Return (x, y) of the center of cell containing provided text 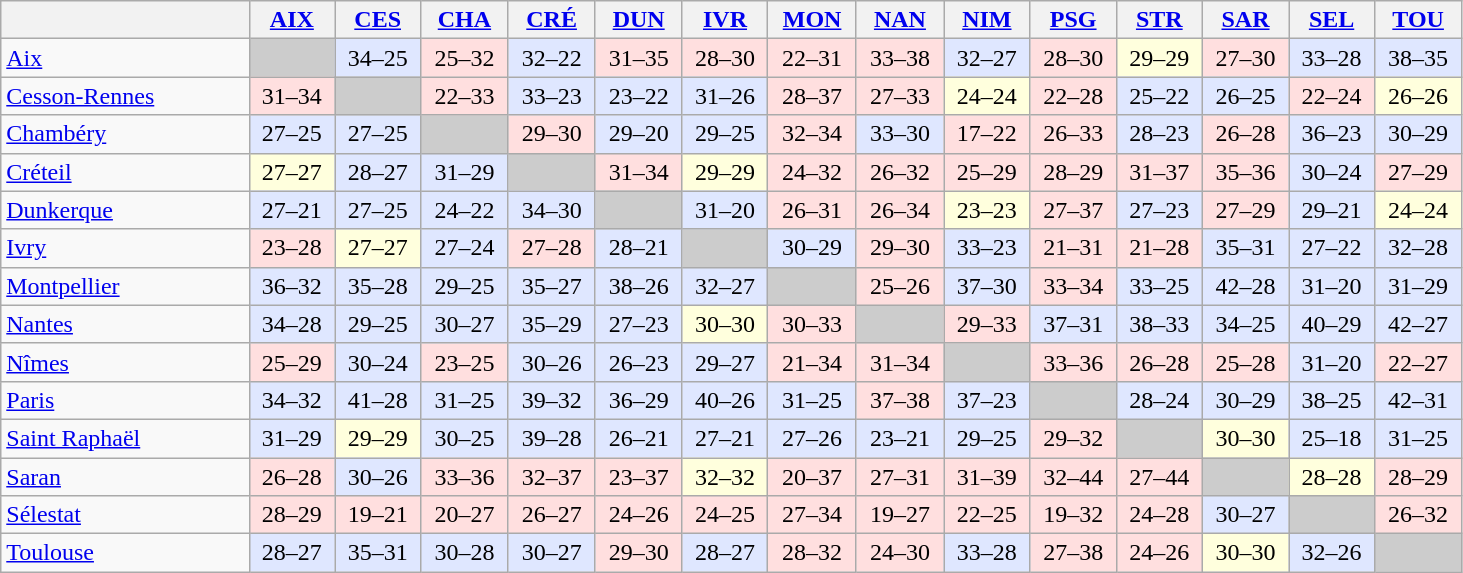
AIX (292, 20)
22–31 (812, 58)
Chambéry (125, 134)
22–33 (464, 96)
Montpellier (125, 286)
25–28 (1245, 362)
TOU (1418, 20)
40–26 (725, 400)
29–27 (725, 362)
38–26 (638, 286)
27–30 (1245, 58)
29–33 (988, 324)
42–28 (1245, 286)
38–33 (1159, 324)
30–33 (812, 324)
36–23 (1332, 134)
Nîmes (125, 362)
26–27 (552, 515)
27–28 (552, 248)
23–23 (988, 210)
35–27 (552, 286)
21–34 (812, 362)
CRÉ (552, 20)
24–22 (464, 210)
40–29 (1332, 324)
22–28 (1073, 96)
32–26 (1332, 553)
32–37 (552, 477)
Dunkerque (125, 210)
31–37 (1159, 172)
33–30 (900, 134)
24–28 (1159, 515)
35–28 (378, 286)
CES (378, 20)
26–23 (638, 362)
Sélestat (125, 515)
35–29 (552, 324)
31–39 (988, 477)
20–27 (464, 515)
32–22 (552, 58)
32–28 (1418, 248)
32–34 (812, 134)
22–24 (1332, 96)
28–28 (1332, 477)
28–32 (812, 553)
28–23 (1159, 134)
Créteil (125, 172)
37–38 (900, 400)
CHA (464, 20)
29–21 (1332, 210)
27–38 (1073, 553)
27–24 (464, 248)
23–28 (292, 248)
32–44 (1073, 477)
27–31 (900, 477)
28–21 (638, 248)
SEL (1332, 20)
36–29 (638, 400)
21–31 (1073, 248)
DUN (638, 20)
19–21 (378, 515)
26–25 (1245, 96)
24–32 (812, 172)
36–32 (292, 286)
Cesson-Rennes (125, 96)
38–25 (1332, 400)
29–32 (1073, 438)
Nantes (125, 324)
34–30 (552, 210)
25–22 (1159, 96)
19–32 (1073, 515)
17–22 (988, 134)
27–44 (1159, 477)
35–36 (1245, 172)
NIM (988, 20)
PSG (1073, 20)
Paris (125, 400)
38–35 (1418, 58)
26–21 (638, 438)
23–37 (638, 477)
19–27 (900, 515)
26–31 (812, 210)
NAN (900, 20)
27–22 (1332, 248)
SAR (1245, 20)
41–28 (378, 400)
27–37 (1073, 210)
22–25 (988, 515)
IVR (725, 20)
34–32 (292, 400)
42–31 (1418, 400)
Aix (125, 58)
Saran (125, 477)
27–33 (900, 96)
27–26 (812, 438)
26–26 (1418, 96)
33–34 (1073, 286)
28–24 (1159, 400)
30–28 (464, 553)
25–18 (1332, 438)
26–33 (1073, 134)
31–35 (638, 58)
25–32 (464, 58)
Ivry (125, 248)
34–28 (292, 324)
21–28 (1159, 248)
32–32 (725, 477)
MON (812, 20)
29–20 (638, 134)
24–30 (900, 553)
33–25 (1159, 286)
23–25 (464, 362)
37–23 (988, 400)
26–34 (900, 210)
37–30 (988, 286)
24–25 (725, 515)
25–26 (900, 286)
Saint Raphaël (125, 438)
23–21 (900, 438)
37–31 (1073, 324)
39–32 (552, 400)
STR (1159, 20)
28–37 (812, 96)
22–27 (1418, 362)
31–26 (725, 96)
Toulouse (125, 553)
30–25 (464, 438)
39–28 (552, 438)
27–34 (812, 515)
20–37 (812, 477)
33–38 (900, 58)
42–27 (1418, 324)
23–22 (638, 96)
